Pinpoint the cell where the given text exists, returning its [X, Y] midpoint coordinate. 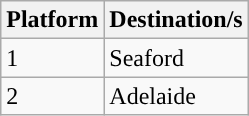
2 [52, 96]
Seaford [176, 58]
Platform [52, 20]
Adelaide [176, 96]
1 [52, 58]
Destination/s [176, 20]
